Determine the (X, Y) coordinate at the center of the cell enclosing the given text.  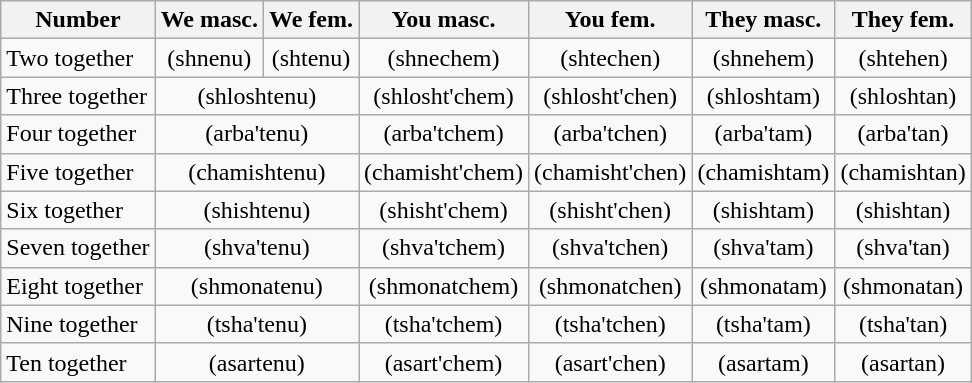
We fem. (310, 20)
Four together (78, 134)
(shnehem) (764, 58)
(chamishtam) (764, 172)
Five together (78, 172)
(shtenu) (310, 58)
(shmonatenu) (256, 286)
(shtehen) (903, 58)
(shishtam) (764, 210)
Number (78, 20)
(tsha'tchem) (444, 324)
(shnenu) (209, 58)
(tsha'tan) (903, 324)
(asartam) (764, 362)
(shva'tam) (764, 248)
We masc. (209, 20)
(shva'tchen) (610, 248)
They masc. (764, 20)
(shmonatchen) (610, 286)
(shloshtenu) (256, 96)
Ten together (78, 362)
(shloshtan) (903, 96)
(shlosht'chen) (610, 96)
(chamishtenu) (256, 172)
Seven together (78, 248)
(shishtan) (903, 210)
(shva'tenu) (256, 248)
(chamishtan) (903, 172)
(shmonatan) (903, 286)
(arba'tchen) (610, 134)
(tsha'tam) (764, 324)
(chamisht'chem) (444, 172)
(shloshtam) (764, 96)
Three together (78, 96)
(asart'chem) (444, 362)
(shmonatam) (764, 286)
(shlosht'chem) (444, 96)
(chamisht'chen) (610, 172)
(shmonatchem) (444, 286)
(shva'tchem) (444, 248)
(tsha'tenu) (256, 324)
(shnechem) (444, 58)
Eight together (78, 286)
(arba'tan) (903, 134)
(shtechen) (610, 58)
(shva'tan) (903, 248)
(shishtenu) (256, 210)
You fem. (610, 20)
(tsha'tchen) (610, 324)
(shisht'chem) (444, 210)
(arba'tam) (764, 134)
(shisht'chen) (610, 210)
(asartenu) (256, 362)
(arba'tchem) (444, 134)
Two together (78, 58)
They fem. (903, 20)
Six together (78, 210)
(arba'tenu) (256, 134)
(asart'chen) (610, 362)
(asartan) (903, 362)
Nine together (78, 324)
You masc. (444, 20)
